Return the (X, Y) coordinate for the center point of the cell that contains the specified text.  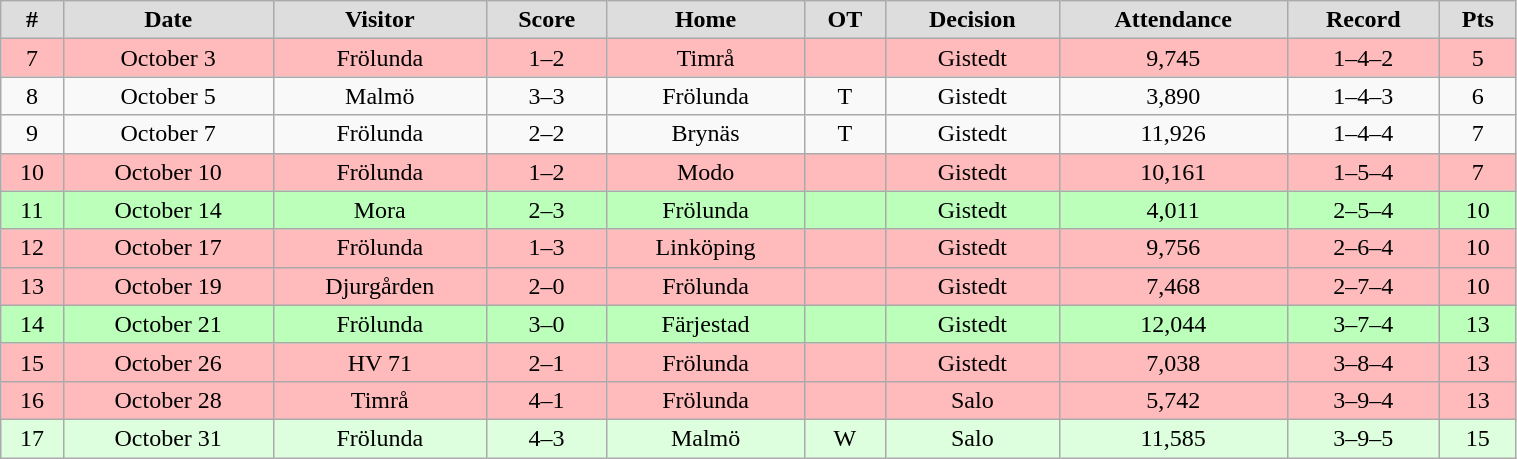
Attendance (1173, 20)
9,745 (1173, 58)
1–4–4 (1363, 134)
14 (32, 324)
4–3 (546, 438)
1–4–3 (1363, 96)
12,044 (1173, 324)
2–0 (546, 286)
October 5 (168, 96)
Decision (973, 20)
1–5–4 (1363, 172)
October 21 (168, 324)
Linköping (706, 248)
8 (32, 96)
2–5–4 (1363, 210)
5 (1478, 58)
3–0 (546, 324)
October 10 (168, 172)
October 28 (168, 400)
# (32, 20)
Record (1363, 20)
1–4–2 (1363, 58)
Färjestad (706, 324)
2–6–4 (1363, 248)
Home (706, 20)
7,038 (1173, 362)
11 (32, 210)
October 17 (168, 248)
2–2 (546, 134)
3–7–4 (1363, 324)
October 26 (168, 362)
October 7 (168, 134)
3–8–4 (1363, 362)
2–3 (546, 210)
W (844, 438)
9,756 (1173, 248)
Djurgården (380, 286)
2–1 (546, 362)
HV 71 (380, 362)
October 14 (168, 210)
Visitor (380, 20)
3–9–4 (1363, 400)
Date (168, 20)
5,742 (1173, 400)
4–1 (546, 400)
Modo (706, 172)
Pts (1478, 20)
Brynäs (706, 134)
12 (32, 248)
11,926 (1173, 134)
7,468 (1173, 286)
9 (32, 134)
3–9–5 (1363, 438)
October 19 (168, 286)
2–7–4 (1363, 286)
10,161 (1173, 172)
6 (1478, 96)
3,890 (1173, 96)
OT (844, 20)
17 (32, 438)
1–3 (546, 248)
October 31 (168, 438)
11,585 (1173, 438)
October 3 (168, 58)
4,011 (1173, 210)
3–3 (546, 96)
Score (546, 20)
16 (32, 400)
Mora (380, 210)
